Detect which cell encompasses the target text, then output its [X, Y] center coordinate. 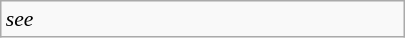
see [203, 19]
